Scan for the cell matching the given text and deliver its [x, y] coordinate at center. 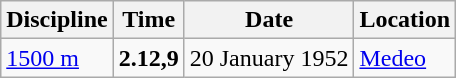
2.12,9 [148, 58]
Time [148, 20]
Discipline [57, 20]
Date [269, 20]
Medeo [405, 58]
20 January 1952 [269, 58]
Location [405, 20]
1500 m [57, 58]
